Search for the cell housing the specified text and yield its [X, Y] center coordinate. 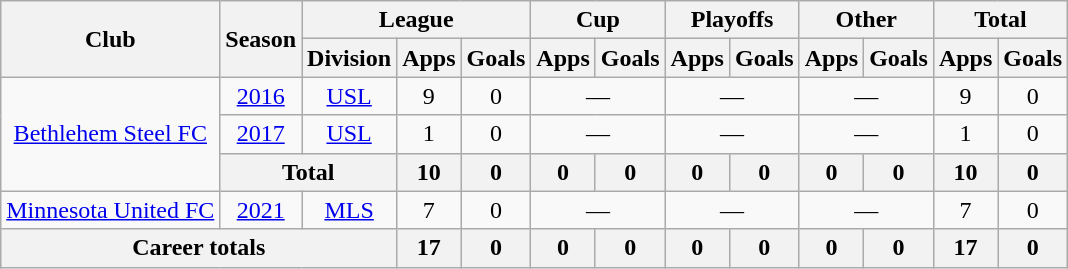
Season [261, 39]
Cup [598, 20]
Other [866, 20]
League [416, 20]
2016 [261, 96]
MLS [350, 210]
2017 [261, 134]
Club [110, 39]
Division [350, 58]
Minnesota United FC [110, 210]
Bethlehem Steel FC [110, 134]
Playoffs [732, 20]
2021 [261, 210]
Career totals [199, 248]
